Identify which cell holds the provided text, then report its [X, Y] central coordinate. 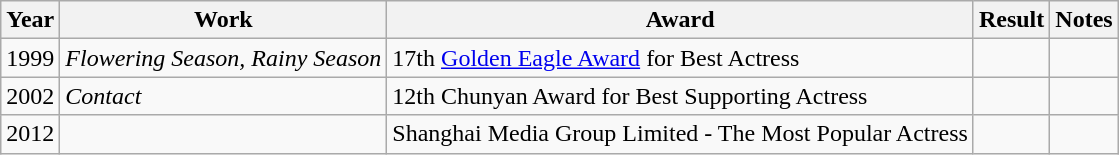
Contact [224, 96]
1999 [30, 58]
Award [680, 20]
Year [30, 20]
2002 [30, 96]
Flowering Season, Rainy Season [224, 58]
17th Golden Eagle Award for Best Actress [680, 58]
Notes [1084, 20]
Result [1011, 20]
Shanghai Media Group Limited - The Most Popular Actress [680, 134]
2012 [30, 134]
Work [224, 20]
12th Chunyan Award for Best Supporting Actress [680, 96]
